Scan for the cell matching the given text and deliver its [x, y] coordinate at center. 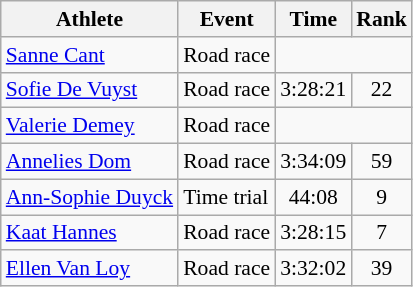
Annelies Dom [90, 162]
3:28:21 [313, 90]
Rank [382, 19]
Time [313, 19]
3:32:02 [313, 269]
3:28:15 [313, 233]
Sofie De Vuyst [90, 90]
Sanne Cant [90, 55]
Kaat Hannes [90, 233]
9 [382, 197]
39 [382, 269]
59 [382, 162]
44:08 [313, 197]
Ann-Sophie Duyck [90, 197]
Ellen Van Loy [90, 269]
Athlete [90, 19]
22 [382, 90]
Time trial [226, 197]
7 [382, 233]
Valerie Demey [90, 126]
3:34:09 [313, 162]
Event [226, 19]
